Detect which cell encompasses the target text, then output its [x, y] center coordinate. 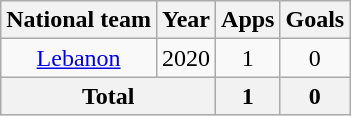
Lebanon [79, 58]
National team [79, 20]
Year [186, 20]
Apps [248, 20]
Total [108, 96]
Goals [315, 20]
2020 [186, 58]
